Scan for the cell matching the given text and deliver its (x, y) coordinate at center. 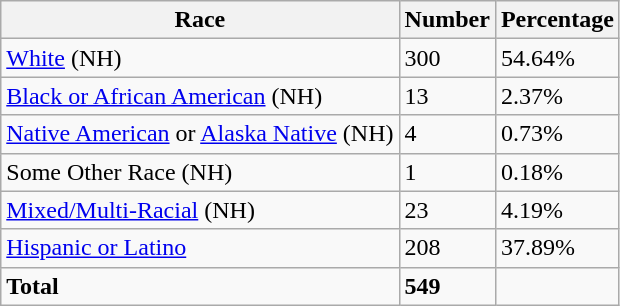
549 (447, 286)
13 (447, 96)
300 (447, 58)
1 (447, 172)
Some Other Race (NH) (200, 172)
Mixed/Multi-Racial (NH) (200, 210)
Number (447, 20)
0.18% (557, 172)
White (NH) (200, 58)
208 (447, 248)
Race (200, 20)
0.73% (557, 134)
Percentage (557, 20)
54.64% (557, 58)
Native American or Alaska Native (NH) (200, 134)
Hispanic or Latino (200, 248)
Total (200, 286)
23 (447, 210)
Black or African American (NH) (200, 96)
4.19% (557, 210)
4 (447, 134)
37.89% (557, 248)
2.37% (557, 96)
